Find where the given text appears and provide that cell's center as (X, Y) coordinate. 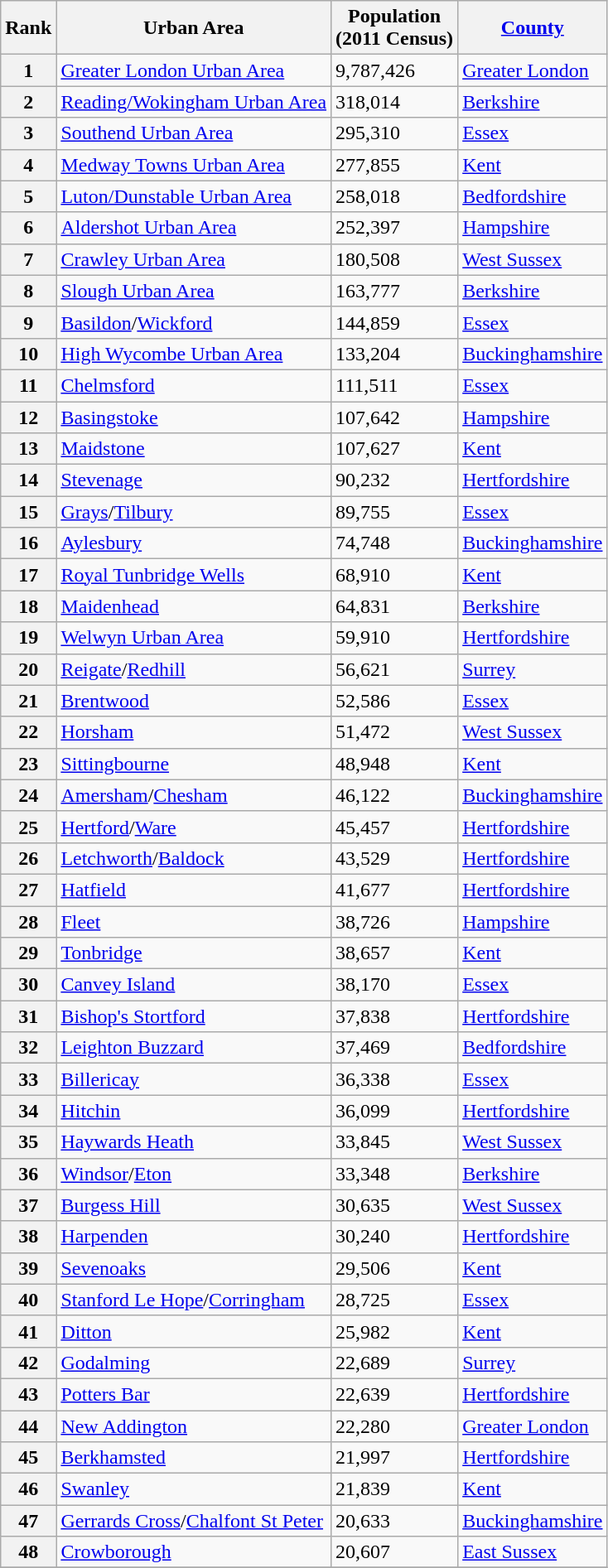
Leighton Buzzard (194, 1048)
22,639 (394, 1394)
44 (28, 1426)
43,529 (394, 858)
Haywards Heath (194, 1142)
Crawley Urban Area (194, 259)
163,777 (394, 291)
Royal Tunbridge Wells (194, 575)
County (533, 28)
17 (28, 575)
2 (28, 102)
16 (28, 543)
52,586 (394, 701)
21,839 (394, 1489)
Gerrards Cross/Chalfont St Peter (194, 1521)
Godalming (194, 1363)
Stevenage (194, 480)
Urban Area (194, 28)
41,677 (394, 890)
20,633 (394, 1521)
252,397 (394, 228)
33 (28, 1079)
107,627 (394, 449)
40 (28, 1300)
37 (28, 1205)
Harpenden (194, 1237)
Population(2011 Census) (394, 28)
111,511 (394, 385)
7 (28, 259)
Southend Urban Area (194, 133)
Hatfield (194, 890)
Amersham/Chesham (194, 795)
37,838 (394, 1016)
26 (28, 858)
277,855 (394, 165)
Hertford/Ware (194, 827)
Rank (28, 28)
New Addington (194, 1426)
45 (28, 1458)
Sevenoaks (194, 1268)
258,018 (394, 196)
21,997 (394, 1458)
Aylesbury (194, 543)
22,689 (394, 1363)
23 (28, 764)
38,657 (394, 953)
42 (28, 1363)
30,240 (394, 1237)
90,232 (394, 480)
Grays/Tilbury (194, 512)
48,948 (394, 764)
Luton/Dunstable Urban Area (194, 196)
28 (28, 922)
12 (28, 417)
318,014 (394, 102)
36,338 (394, 1079)
41 (28, 1331)
10 (28, 354)
39 (28, 1268)
Reading/Wokingham Urban Area (194, 102)
Maidstone (194, 449)
64,831 (394, 606)
Horsham (194, 732)
47 (28, 1521)
11 (28, 385)
Hitchin (194, 1111)
Swanley (194, 1489)
Medway Towns Urban Area (194, 165)
Fleet (194, 922)
Basingstoke (194, 417)
Bishop's Stortford (194, 1016)
Greater London Urban Area (194, 70)
25 (28, 827)
180,508 (394, 259)
36 (28, 1174)
Slough Urban Area (194, 291)
35 (28, 1142)
33,348 (394, 1174)
20,607 (394, 1552)
46,122 (394, 795)
Berkhamsted (194, 1458)
Burgess Hill (194, 1205)
36,099 (394, 1111)
43 (28, 1394)
19 (28, 638)
9,787,426 (394, 70)
Stanford Le Hope/Corringham (194, 1300)
25,982 (394, 1331)
18 (28, 606)
27 (28, 890)
Reigate/Redhill (194, 669)
89,755 (394, 512)
Chelmsford (194, 385)
Billericay (194, 1079)
37,469 (394, 1048)
22 (28, 732)
Windsor/Eton (194, 1174)
38,726 (394, 922)
Maidenhead (194, 606)
107,642 (394, 417)
Letchworth/Baldock (194, 858)
Basildon/Wickford (194, 322)
East Sussex (533, 1552)
20 (28, 669)
4 (28, 165)
Potters Bar (194, 1394)
46 (28, 1489)
30,635 (394, 1205)
28,725 (394, 1300)
21 (28, 701)
9 (28, 322)
High Wycombe Urban Area (194, 354)
Aldershot Urban Area (194, 228)
74,748 (394, 543)
48 (28, 1552)
13 (28, 449)
1 (28, 70)
22,280 (394, 1426)
29 (28, 953)
32 (28, 1048)
15 (28, 512)
34 (28, 1111)
295,310 (394, 133)
8 (28, 291)
51,472 (394, 732)
14 (28, 480)
30 (28, 985)
5 (28, 196)
144,859 (394, 322)
Crowborough (194, 1552)
38,170 (394, 985)
24 (28, 795)
Brentwood (194, 701)
Welwyn Urban Area (194, 638)
Canvey Island (194, 985)
Sittingbourne (194, 764)
68,910 (394, 575)
59,910 (394, 638)
33,845 (394, 1142)
38 (28, 1237)
133,204 (394, 354)
45,457 (394, 827)
56,621 (394, 669)
3 (28, 133)
Tonbridge (194, 953)
29,506 (394, 1268)
31 (28, 1016)
Ditton (194, 1331)
6 (28, 228)
